Determine the [x, y] coordinate at the center of the cell enclosing the given text.  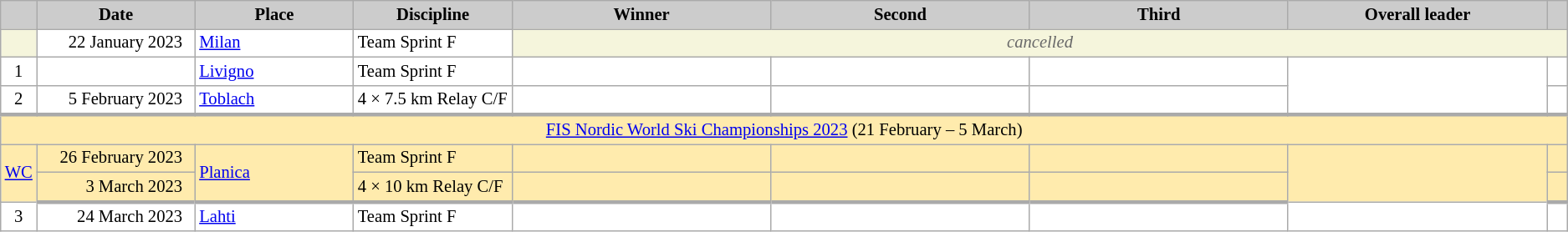
FIS Nordic World Ski Championships 2023 (21 February – 5 March) [784, 129]
4 × 10 km Relay C/F [433, 187]
Place [274, 14]
Livigno [274, 71]
Milan [274, 43]
Planica [274, 172]
Second [900, 14]
cancelled [1039, 43]
3 March 2023 [116, 187]
Date [116, 14]
22 January 2023 [116, 43]
Lahti [274, 215]
4 × 7.5 km Relay C/F [433, 100]
3 [18, 215]
Third [1159, 14]
26 February 2023 [116, 158]
Toblach [274, 100]
Discipline [433, 14]
24 March 2023 [116, 215]
WC [18, 172]
5 February 2023 [116, 100]
Winner [641, 14]
1 [18, 71]
2 [18, 100]
Overall leader [1417, 14]
